Return (x, y) of the center of cell containing provided text 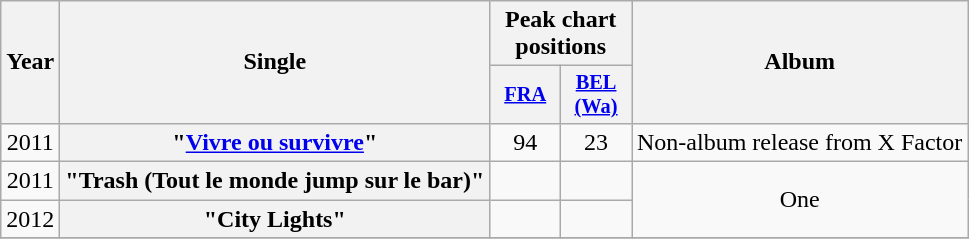
"Trash (Tout le monde jump sur le bar)" (275, 181)
Year (30, 62)
Album (800, 62)
Single (275, 62)
Peak chart positions (561, 34)
94 (526, 142)
23 (596, 142)
"Vivre ou survivre" (275, 142)
"City Lights" (275, 219)
BEL (Wa) (596, 95)
One (800, 200)
Non-album release from X Factor (800, 142)
FRA (526, 95)
2012 (30, 219)
